Output the (X, Y) coordinate of the center of the cell containing the given text.  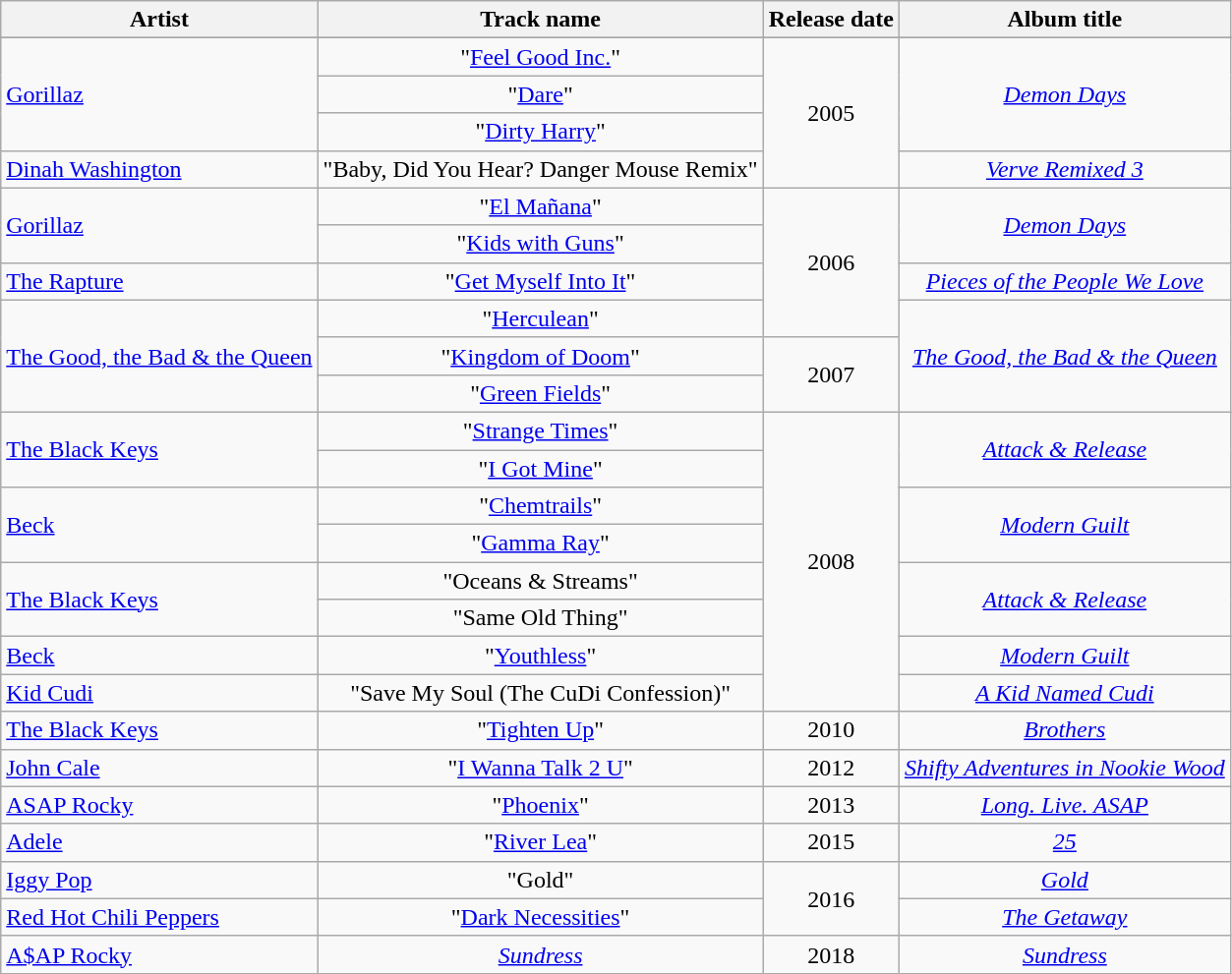
Shifty Adventures in Nookie Wood (1064, 768)
"Save My Soul (The CuDi Confession)" (541, 693)
"Gamma Ray" (541, 544)
2007 (831, 374)
2015 (831, 842)
2013 (831, 805)
Adele (159, 842)
Red Hot Chili Peppers (159, 917)
2008 (831, 561)
"Herculean" (541, 318)
"Phoenix" (541, 805)
Artist (159, 20)
"Feel Good Inc." (541, 57)
"El Mañana" (541, 206)
"I Got Mine" (541, 469)
ASAP Rocky (159, 805)
"Chemtrails" (541, 506)
2005 (831, 113)
"Same Old Thing" (541, 618)
"River Lea" (541, 842)
2016 (831, 898)
Brothers (1064, 730)
Release date (831, 20)
Album title (1064, 20)
Gold (1064, 880)
"Green Fields" (541, 393)
"Dare" (541, 94)
"Dirty Harry" (541, 132)
2012 (831, 768)
"Oceans & Streams" (541, 581)
2010 (831, 730)
"Baby, Did You Hear? Danger Mouse Remix" (541, 169)
A$AP Rocky (159, 954)
John Cale (159, 768)
Iggy Pop (159, 880)
Dinah Washington (159, 169)
Track name (541, 20)
"Tighten Up" (541, 730)
A Kid Named Cudi (1064, 693)
"Kids with Guns" (541, 244)
2006 (831, 262)
25 (1064, 842)
Long. Live. ASAP (1064, 805)
"Get Myself Into It" (541, 281)
Kid Cudi (159, 693)
"Youthless" (541, 656)
"Kingdom of Doom" (541, 356)
The Rapture (159, 281)
"I Wanna Talk 2 U" (541, 768)
Verve Remixed 3 (1064, 169)
Pieces of the People We Love (1064, 281)
"Strange Times" (541, 430)
"Dark Necessities" (541, 917)
The Getaway (1064, 917)
2018 (831, 954)
"Gold" (541, 880)
